From the cell containing the given text, extract its center point as [X, Y] coordinate. 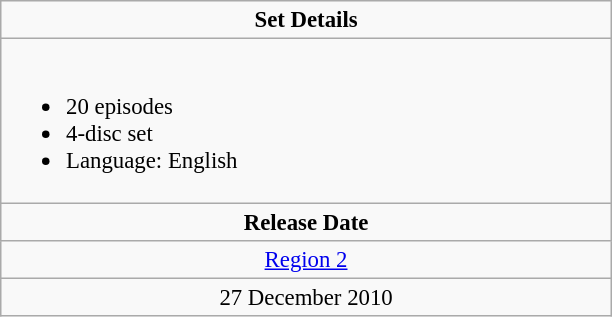
20 episodes4-disc setLanguage: English [306, 121]
Release Date [306, 222]
27 December 2010 [306, 297]
Set Details [306, 20]
Region 2 [306, 259]
